Search for the cell housing the specified text and yield its [x, y] center coordinate. 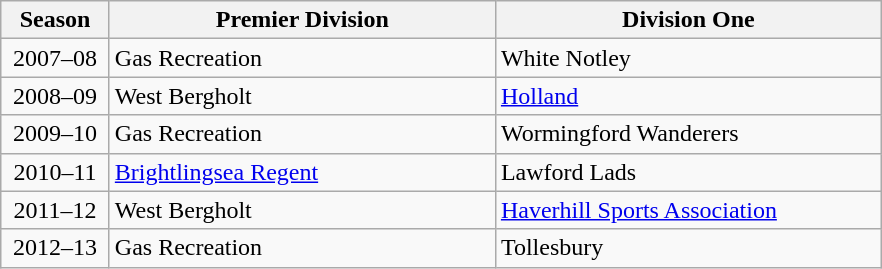
White Notley [688, 58]
2008–09 [56, 96]
2012–13 [56, 248]
2011–12 [56, 210]
Holland [688, 96]
Brightlingsea Regent [302, 172]
2009–10 [56, 134]
Lawford Lads [688, 172]
Premier Division [302, 20]
Haverhill Sports Association [688, 210]
2007–08 [56, 58]
Division One [688, 20]
Tollesbury [688, 248]
Season [56, 20]
2010–11 [56, 172]
Wormingford Wanderers [688, 134]
